Search for the cell housing the specified text and yield its [X, Y] center coordinate. 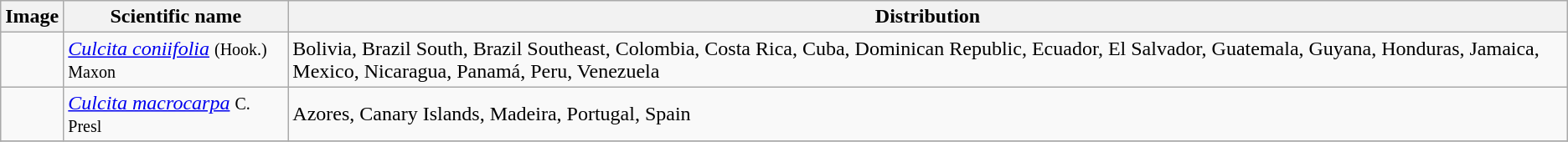
Scientific name [176, 17]
Culcita coniifolia (Hook.) Maxon [176, 60]
Azores, Canary Islands, Madeira, Portugal, Spain [928, 114]
Distribution [928, 17]
Culcita macrocarpa C. Presl [176, 114]
Image [32, 17]
